Identify which cell holds the provided text, then report its (x, y) central coordinate. 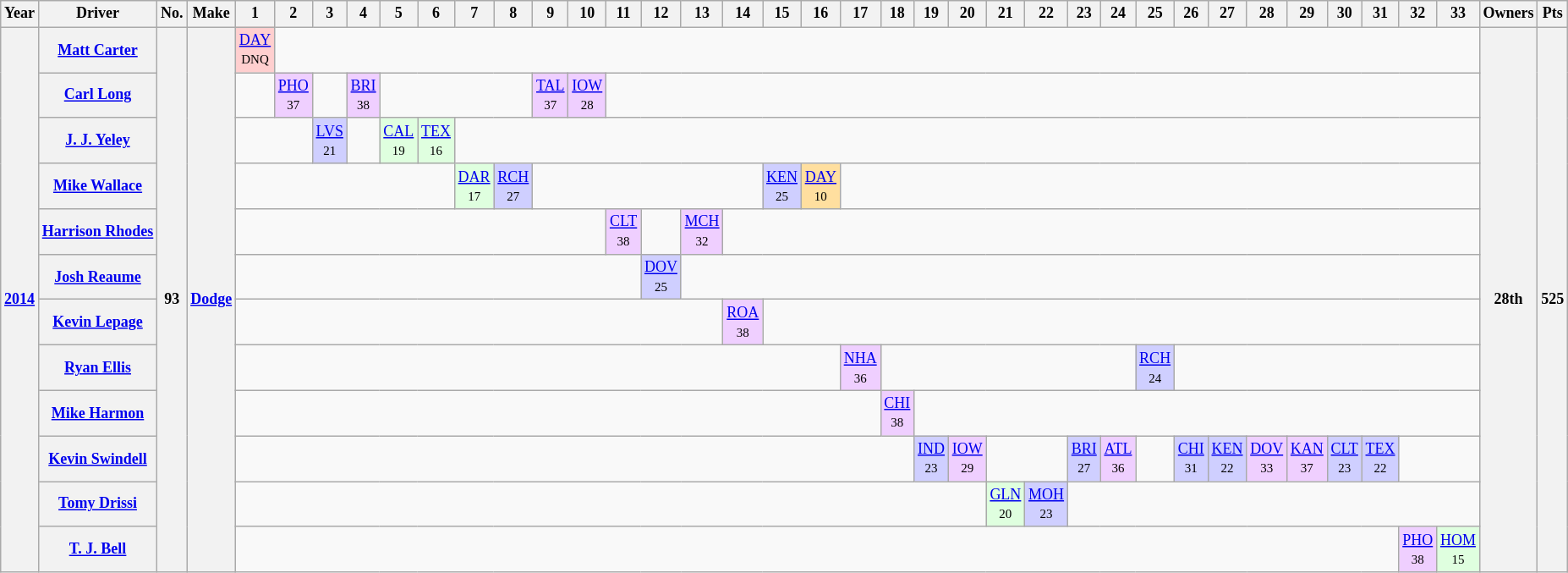
PHO37 (294, 96)
Ryan Ellis (97, 368)
30 (1345, 14)
BRI27 (1084, 459)
13 (702, 14)
Tomy Drissi (97, 504)
28 (1267, 14)
32 (1417, 14)
16 (820, 14)
DAR17 (474, 186)
Mike Wallace (97, 186)
No. (173, 14)
29 (1308, 14)
CHI31 (1191, 459)
Year (20, 14)
MCH32 (702, 232)
2 (294, 14)
27 (1227, 14)
18 (897, 14)
26 (1191, 14)
6 (436, 14)
CLT38 (624, 232)
23 (1084, 14)
BRI38 (364, 96)
Kevin Lepage (97, 322)
CHI38 (897, 413)
Pts (1553, 14)
8 (513, 14)
Harrison Rhodes (97, 232)
5 (399, 14)
Kevin Swindell (97, 459)
T. J. Bell (97, 549)
Owners (1509, 14)
Dodge (211, 300)
Josh Reaume (97, 277)
19 (932, 14)
20 (968, 14)
21 (1006, 14)
PHO38 (1417, 549)
DAY10 (820, 186)
RCH24 (1155, 368)
2014 (20, 300)
28th (1509, 300)
525 (1553, 300)
IOW29 (968, 459)
25 (1155, 14)
HOM15 (1458, 549)
ROA38 (743, 322)
DOV33 (1267, 459)
Mike Harmon (97, 413)
7 (474, 14)
GLN20 (1006, 504)
KEN22 (1227, 459)
IND23 (932, 459)
22 (1047, 14)
CLT23 (1345, 459)
3 (330, 14)
11 (624, 14)
NHA36 (860, 368)
17 (860, 14)
15 (782, 14)
DAYDNQ (255, 50)
MOH23 (1047, 504)
TEX22 (1380, 459)
9 (551, 14)
TEX16 (436, 140)
KEN25 (782, 186)
93 (173, 300)
14 (743, 14)
DOV25 (661, 277)
CAL19 (399, 140)
ATL36 (1118, 459)
Driver (97, 14)
10 (587, 14)
24 (1118, 14)
IOW28 (587, 96)
1 (255, 14)
31 (1380, 14)
TAL37 (551, 96)
Make (211, 14)
Matt Carter (97, 50)
KAN37 (1308, 459)
12 (661, 14)
RCH27 (513, 186)
Carl Long (97, 96)
LVS21 (330, 140)
J. J. Yeley (97, 140)
4 (364, 14)
33 (1458, 14)
